From the cell containing the given text, extract its center point as (x, y) coordinate. 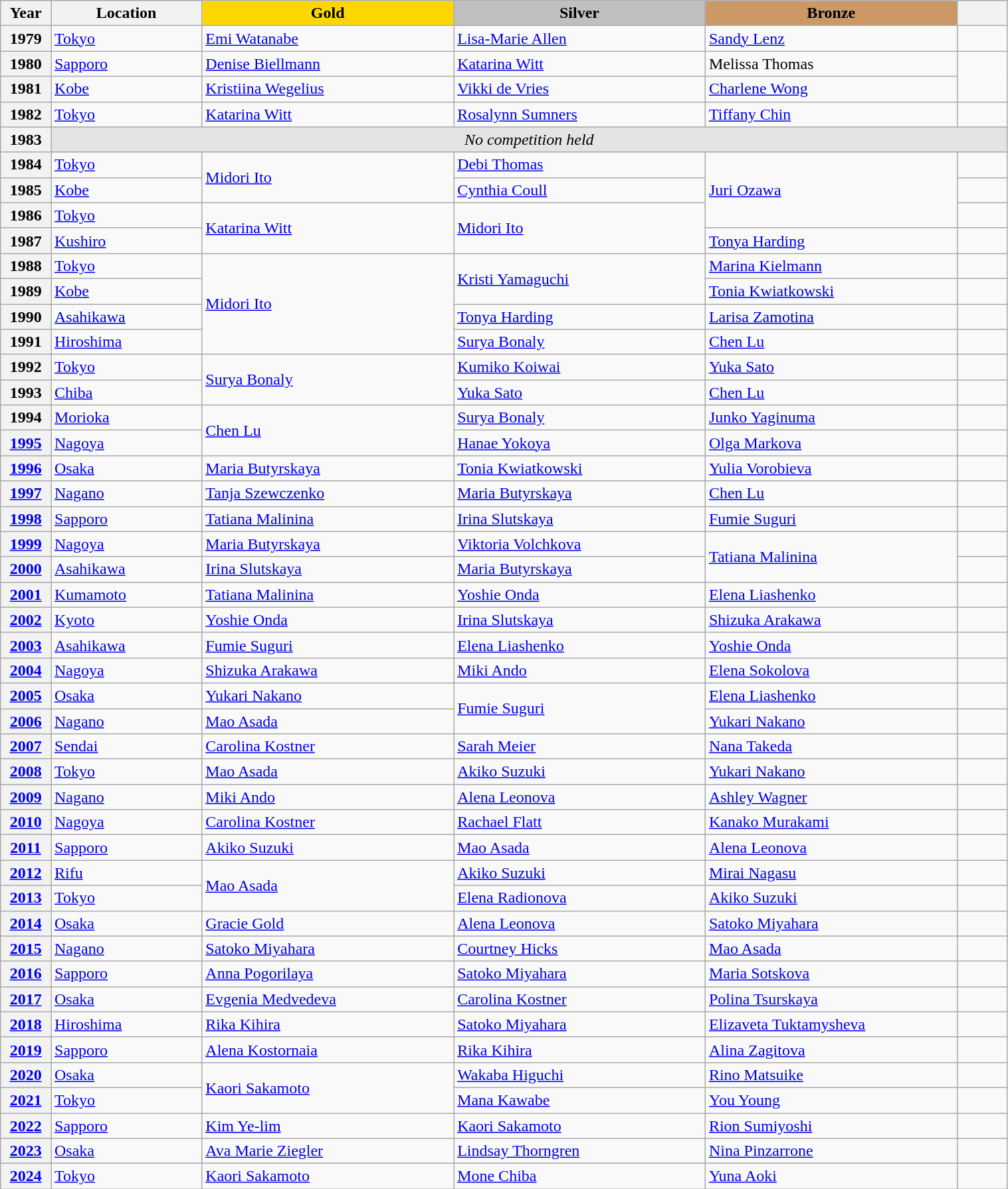
Tanja Szewczenko (328, 494)
Vikki de Vries (579, 89)
Silver (579, 13)
Rosalynn Sumners (579, 114)
Elena Radionova (579, 898)
2017 (26, 999)
Gracie Gold (328, 923)
Kanako Murakami (831, 822)
Elena Sokolova (831, 670)
2021 (26, 1100)
Kristiina Wegelius (328, 89)
Rion Sumiyoshi (831, 1126)
Bronze (831, 13)
Lisa-Marie Allen (579, 39)
2002 (26, 620)
1981 (26, 89)
1982 (26, 114)
1979 (26, 39)
2015 (26, 949)
Mirai Nagasu (831, 873)
Kumamoto (126, 594)
Alina Zagitova (831, 1050)
2001 (26, 594)
2011 (26, 848)
1987 (26, 240)
Rifu (126, 873)
Courtney Hicks (579, 949)
Elizaveta Tuktamysheva (831, 1024)
1983 (26, 139)
2009 (26, 797)
1988 (26, 266)
Sendai (126, 747)
2004 (26, 670)
Wakaba Higuchi (579, 1075)
2014 (26, 923)
Gold (328, 13)
Kim Ye-lim (328, 1126)
1991 (26, 342)
Alena Kostornaia (328, 1050)
Emi Watanabe (328, 39)
2019 (26, 1050)
Mana Kawabe (579, 1100)
Anna Pogorilaya (328, 974)
2000 (26, 569)
Juri Ozawa (831, 190)
Kushiro (126, 240)
Kumiko Koiwai (579, 367)
Lindsay Thorngren (579, 1151)
Denise Biellmann (328, 64)
2018 (26, 1024)
Maria Sotskova (831, 974)
You Young (831, 1100)
Yuna Aoki (831, 1176)
2013 (26, 898)
1994 (26, 418)
1993 (26, 393)
Rino Matsuike (831, 1075)
Ashley Wagner (831, 797)
Mone Chiba (579, 1176)
Melissa Thomas (831, 64)
2016 (26, 974)
2010 (26, 822)
Junko Yaginuma (831, 418)
Kyoto (126, 620)
2008 (26, 772)
Year (26, 13)
1998 (26, 519)
Nana Takeda (831, 747)
1992 (26, 367)
Location (126, 13)
1984 (26, 165)
Charlene Wong (831, 89)
Polina Tsurskaya (831, 999)
Sandy Lenz (831, 39)
Sarah Meier (579, 747)
Cynthia Coull (579, 190)
Kristi Yamaguchi (579, 278)
Debi Thomas (579, 165)
Tiffany Chin (831, 114)
2003 (26, 645)
1999 (26, 544)
Olga Markova (831, 443)
1986 (26, 215)
2020 (26, 1075)
2005 (26, 695)
Evgenia Medvedeva (328, 999)
No competition held (529, 139)
2024 (26, 1176)
2022 (26, 1126)
Viktoria Volchkova (579, 544)
1995 (26, 443)
2006 (26, 721)
Morioka (126, 418)
Chiba (126, 393)
Hanae Yokoya (579, 443)
1980 (26, 64)
Larisa Zamotina (831, 317)
Ava Marie Ziegler (328, 1151)
1990 (26, 317)
2023 (26, 1151)
2007 (26, 747)
1996 (26, 468)
Yulia Vorobieva (831, 468)
Nina Pinzarrone (831, 1151)
Rachael Flatt (579, 822)
1985 (26, 190)
2012 (26, 873)
1989 (26, 291)
1997 (26, 494)
Marina Kielmann (831, 266)
